Provide the [x, y] coordinate of the cell's center where the given text is located.  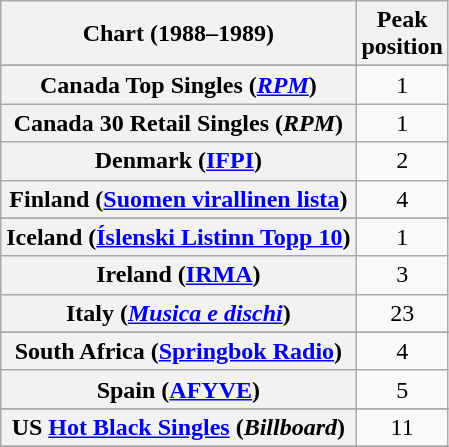
Chart (1988–1989) [178, 34]
US Hot Black Singles (Billboard) [178, 427]
Canada Top Singles (RPM) [178, 85]
South Africa (Springbok Radio) [178, 351]
Spain (AFYVE) [178, 389]
23 [402, 313]
3 [402, 275]
Peakposition [402, 34]
11 [402, 427]
Denmark (IFPI) [178, 161]
Italy (Musica e dischi) [178, 313]
Ireland (IRMA) [178, 275]
5 [402, 389]
Iceland (Íslenski Listinn Topp 10) [178, 237]
Canada 30 Retail Singles (RPM) [178, 123]
2 [402, 161]
Finland (Suomen virallinen lista) [178, 199]
